Provide the (x, y) coordinate of the cell's center where the given text is located.  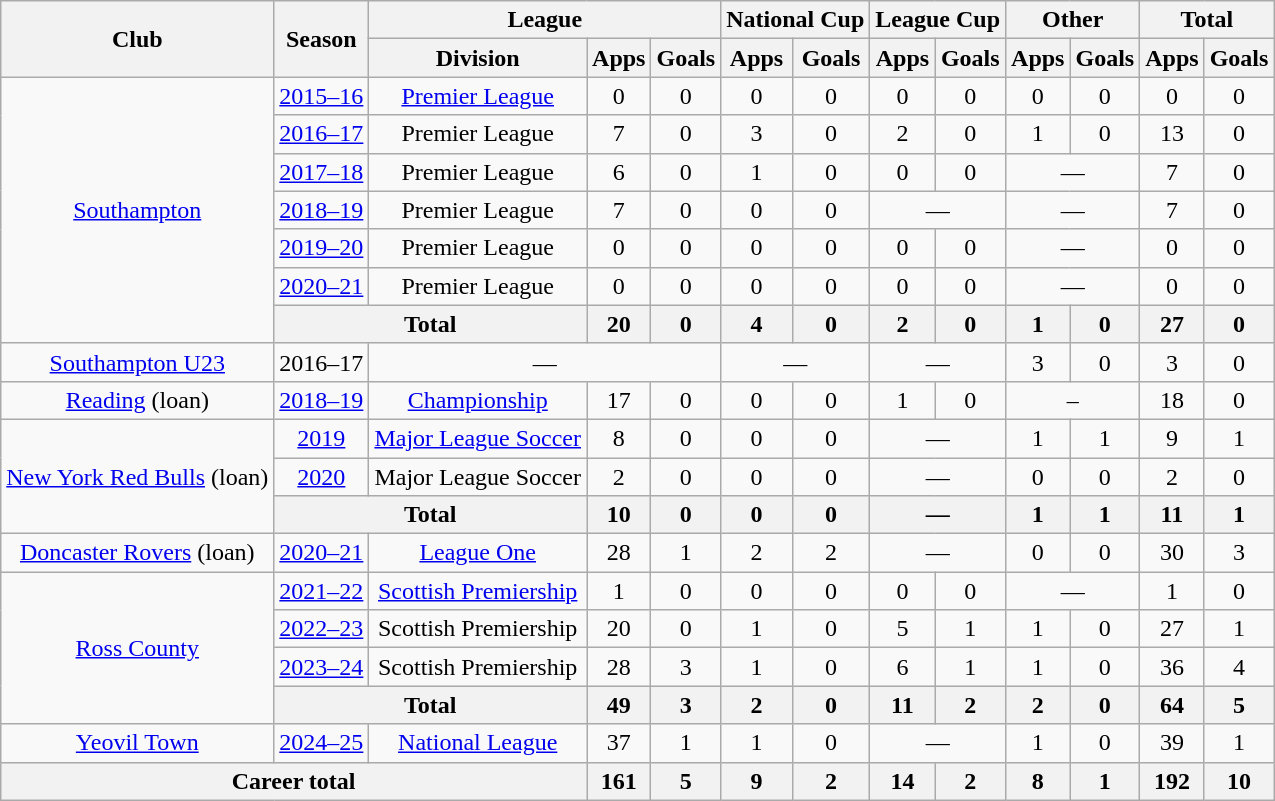
Career total (294, 781)
Championship (478, 400)
2021–22 (322, 591)
Southampton U23 (138, 362)
Reading (loan) (138, 400)
Club (138, 39)
17 (619, 400)
Other (1073, 20)
37 (619, 743)
– (1073, 400)
2024–25 (322, 743)
National Cup (796, 20)
New York Red Bulls (loan) (138, 476)
National League (478, 743)
14 (902, 781)
2017–18 (322, 172)
2023–24 (322, 667)
64 (1172, 705)
League (545, 20)
Doncaster Rovers (loan) (138, 553)
192 (1172, 781)
Ross County (138, 648)
2019–20 (322, 248)
18 (1172, 400)
36 (1172, 667)
30 (1172, 553)
2015–16 (322, 96)
2020 (322, 477)
49 (619, 705)
13 (1172, 134)
Season (322, 39)
League One (478, 553)
161 (619, 781)
League Cup (938, 20)
39 (1172, 743)
2019 (322, 438)
Division (478, 58)
2022–23 (322, 629)
Yeovil Town (138, 743)
Southampton (138, 210)
